Return (x, y) of the center of cell containing provided text 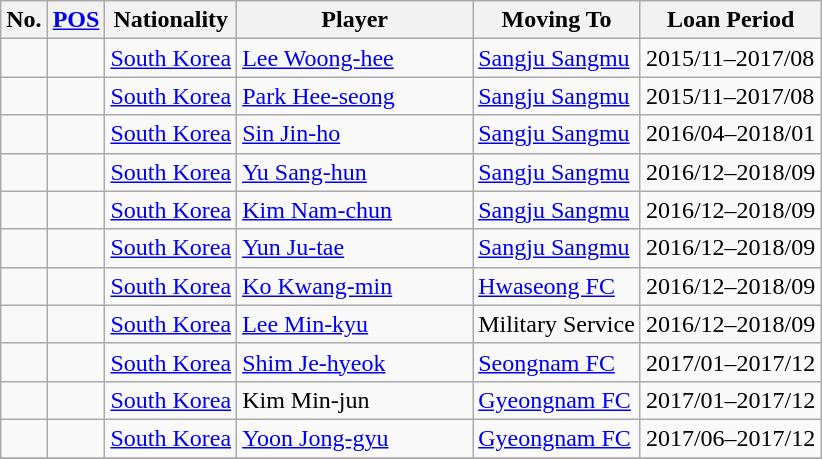
Hwaseong FC (557, 286)
Park Hee-seong (355, 96)
Loan Period (730, 20)
Sin Jin-ho (355, 134)
Kim Nam-chun (355, 210)
Ko Kwang-min (355, 286)
Lee Min-kyu (355, 324)
Yun Ju-tae (355, 248)
Seongnam FC (557, 362)
POS (76, 20)
Kim Min-jun (355, 400)
No. (24, 20)
Nationality (171, 20)
Player (355, 20)
Yoon Jong-gyu (355, 438)
Shim Je-hyeok (355, 362)
Moving To (557, 20)
Yu Sang-hun (355, 172)
2017/06–2017/12 (730, 438)
Military Service (557, 324)
2016/04–2018/01 (730, 134)
Lee Woong-hee (355, 58)
